Extract the [X, Y] coordinate from the center of the cell holding the provided text.  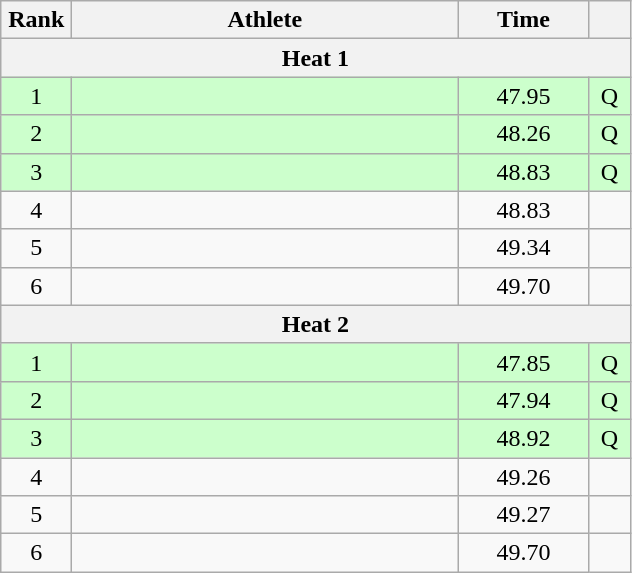
48.92 [524, 438]
49.27 [524, 515]
Heat 1 [316, 58]
47.85 [524, 362]
47.95 [524, 96]
49.34 [524, 248]
47.94 [524, 400]
Time [524, 20]
Athlete [265, 20]
Heat 2 [316, 324]
Rank [36, 20]
49.26 [524, 477]
48.26 [524, 134]
